Locate the cell with the specified text and output its (x, y) center coordinate. 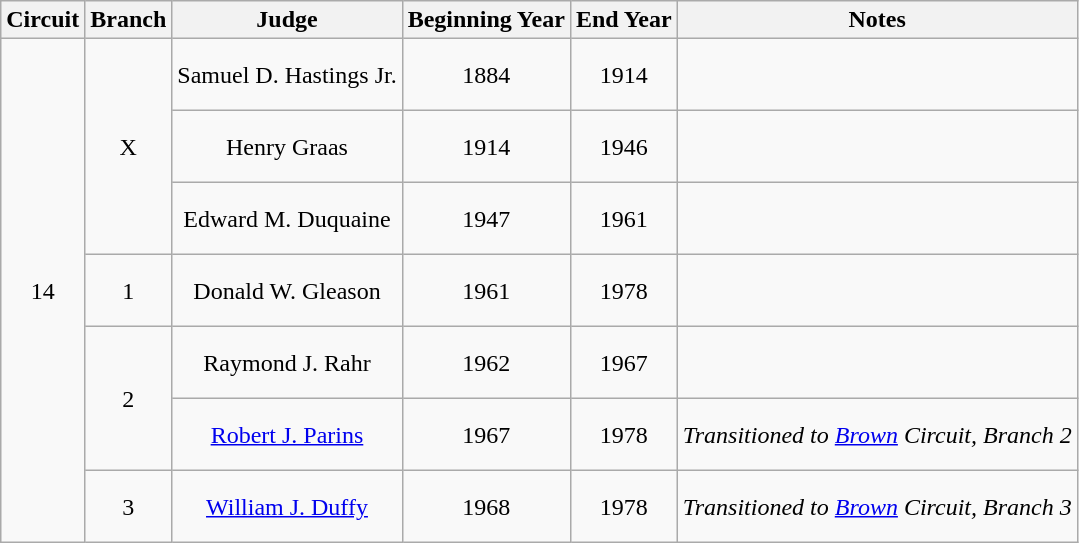
1962 (486, 363)
Edward M. Duquaine (287, 219)
X (128, 147)
Transitioned to Brown Circuit, Branch 2 (877, 435)
End Year (624, 20)
14 (43, 291)
1946 (624, 147)
Judge (287, 20)
2 (128, 399)
Donald W. Gleason (287, 291)
Circuit (43, 20)
Beginning Year (486, 20)
1 (128, 291)
Robert J. Parins (287, 435)
1968 (486, 507)
Samuel D. Hastings Jr. (287, 75)
Notes (877, 20)
Henry Graas (287, 147)
Branch (128, 20)
Raymond J. Rahr (287, 363)
Transitioned to Brown Circuit, Branch 3 (877, 507)
1884 (486, 75)
3 (128, 507)
1947 (486, 219)
William J. Duffy (287, 507)
